Scan for the cell matching the given text and deliver its [x, y] coordinate at center. 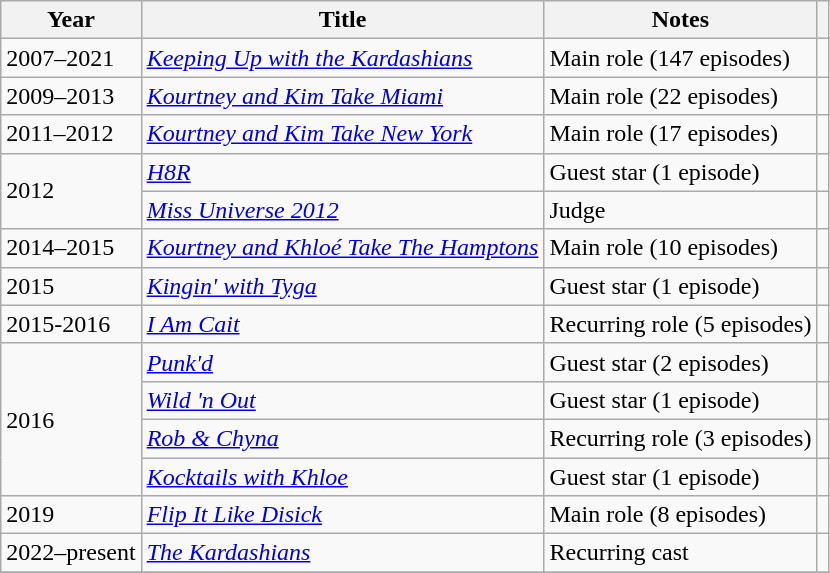
Flip It Like Disick [342, 515]
2014–2015 [71, 248]
2009–2013 [71, 96]
Wild 'n Out [342, 400]
H8R [342, 172]
2022–present [71, 553]
Kourtney and Kim Take New York [342, 134]
2007–2021 [71, 58]
2012 [71, 191]
Notes [680, 20]
Punk'd [342, 362]
Kocktails with Khloe [342, 477]
Year [71, 20]
2019 [71, 515]
2015-2016 [71, 324]
Recurring role (5 episodes) [680, 324]
2011–2012 [71, 134]
Kourtney and Kim Take Miami [342, 96]
Kingin' with Tyga [342, 286]
Main role (147 episodes) [680, 58]
Recurring role (3 episodes) [680, 438]
Main role (22 episodes) [680, 96]
Title [342, 20]
Main role (17 episodes) [680, 134]
Guest star (2 episodes) [680, 362]
Main role (10 episodes) [680, 248]
Keeping Up with the Kardashians [342, 58]
Main role (8 episodes) [680, 515]
Judge [680, 210]
2015 [71, 286]
Kourtney and Khloé Take The Hamptons [342, 248]
I Am Cait [342, 324]
Recurring cast [680, 553]
The Kardashians [342, 553]
2016 [71, 419]
Rob & Chyna [342, 438]
Miss Universe 2012 [342, 210]
